Extract the [X, Y] coordinate from the center of the cell holding the provided text.  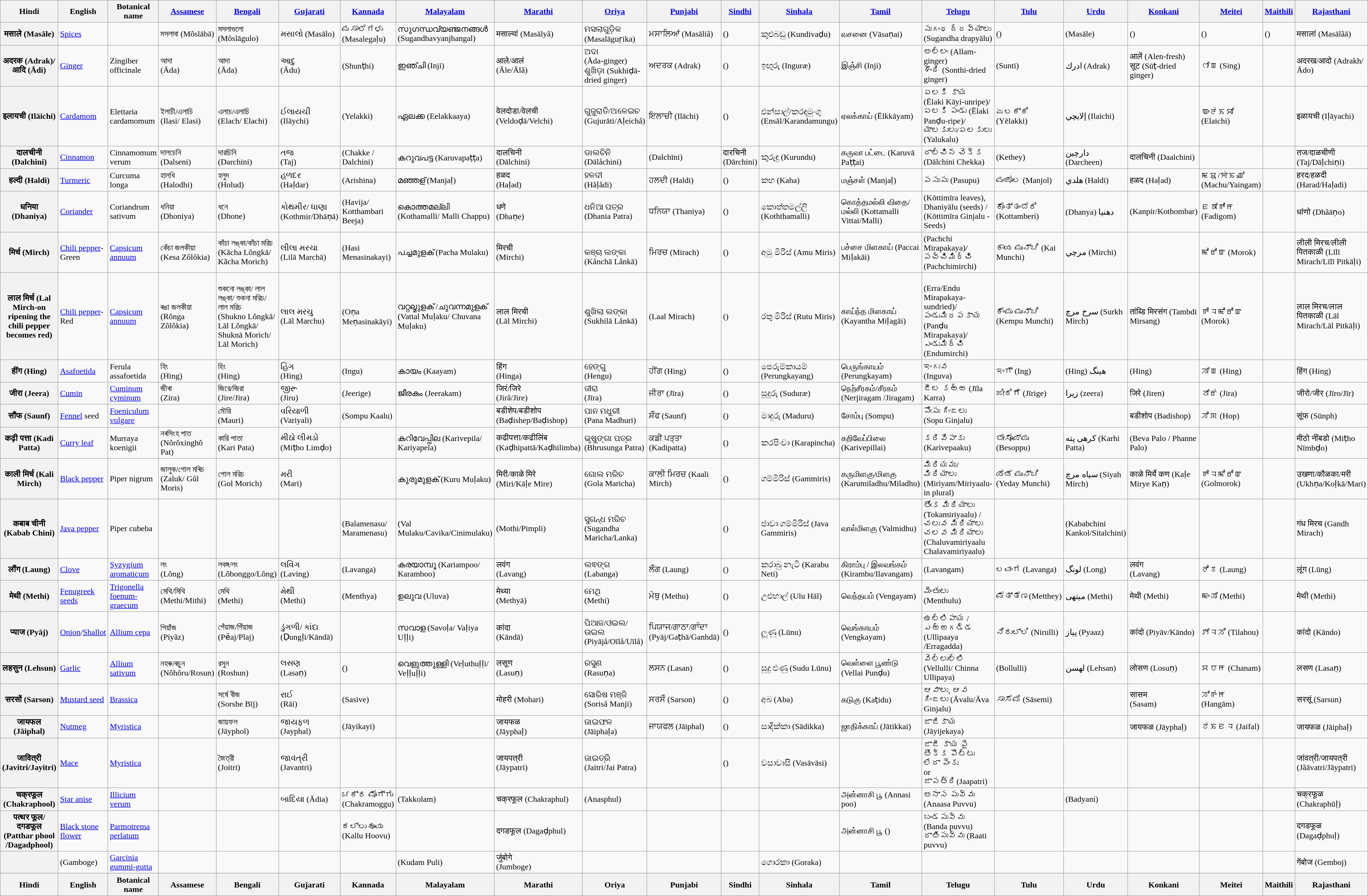
(Badyani) [1096, 799]
મરી(Mari) [309, 479]
இஞ்சி (Inji) [881, 66]
வெள்ளை பூண்டு (Vellai Punḍu) [881, 668]
গোল মরিচ(Gol Morich) [247, 479]
ఉల్లిపాయ /ఎఱ్ఱగడ్డ (Ullipaaya /Erragadda) [958, 632]
(Mothi/Pimpli) [538, 528]
ಜೀರಿಗೆ (Jīrige) [1029, 393]
मिर्च (Mirch) [29, 253]
Ferula assafoetida [133, 371]
(Sasive) [368, 699]
ஜாதிக்காய் (Jātikkai) [881, 727]
दालचिनी(Dālchini) [538, 158]
जिरे (Jiren) [1164, 393]
मोहरी (Mohari) [538, 699]
सरसूं (Sarsun) [1331, 699]
ಏಲಕ್ಕಿ (Yēlakki) [1029, 116]
मसाले (Masāle) [29, 34]
Trigonella foenum-graecum [133, 596]
ಕೊತ್ತಂಬೆರಿ (Kottamberi) [1029, 212]
लसण (Lasaṇ) [1331, 668]
Asafoetida [83, 371]
ଡାଲଚିନି(Dālåchini) [614, 158]
Black pepper [83, 479]
हिंग (Hing) [1331, 371]
ડુંગળી/ કાંદા(Ḍungḷi/Kāndā) [309, 632]
मसालां (Masālãā) [1331, 34]
कबाब चीनी (Kabab Chini) [29, 528]
এলাচ/এলাচি(Elach/ Elachi) [247, 116]
Curcuma longa [133, 180]
হলুদ(Holud) [247, 180]
கொத்தமல்லி விதை/ மல்லி (Kottamalli Vittai/Malli) [881, 212]
जीरा (Jeera) [29, 393]
Cuminum cyminum [133, 393]
കറുവപട്ട (Karuvapaṭṭa) [445, 158]
(Val Mulaku/Cavika/Cinimulaku) [445, 528]
ಮೆತ್ತೆಣ(Metthey) [1029, 596]
ಕೆಂಪು ಮುನ್ಚಿ (Kempu Munchi) [1029, 316]
ਇਲਾਚੀ (Ilāchi) [684, 116]
धांणो (Dhãāṇo) [1331, 212]
चक्रफूळ (Chakraphūḷ) [1331, 799]
ഇഞ്ചി (Inji) [445, 66]
ইলাচী/এলাচি(Ilasi/ Elasi) [187, 116]
دارچين (Darcheen) [1096, 158]
নহৰু/ৰচুন(Nôhôru/Rosun) [187, 668]
సుగంధ ద్రవ్యాలు (Sugandha drapyālu) [958, 34]
වසාවාසි (Vasāvāsi) [799, 763]
ଅଦା(Åda-ginger)ଶୁଖିଡ଼ା (Sukhiḍā-dried ginger) [614, 66]
सूंफ (Sūnph) [1331, 416]
لهسن (Lehsan) [1096, 668]
Spices [83, 34]
பச்சை மிளகாய் (Paccai Miḷakāi) [881, 253]
കായം (Kaayam) [445, 371]
ꯃꯣꯔꯣꯛ (Morok) [1231, 253]
हींग (Hing) [29, 371]
(Hing) هينگ [1096, 371]
जायफल (Jāiphal) [29, 727]
वेलदोडा/वेलची(Veldoḍā/Velchi) [538, 116]
(Shunṭhi) [368, 66]
Piper nigrum [133, 479]
ଲଵଙ୍ଗ (Labanga) [614, 569]
கடுகு (Kaṭidu) [881, 699]
കറിവേപ്പില (Karivepila/ Kariyapela) [445, 443]
ਪਿਯਾਜ/ਗਾਠਾ/ਗਾੰਦਾ (Pyāj/Gaṭhā/Ganhdā) [684, 632]
इलायची (Ilāichi) [29, 116]
Cinnamomum verum [133, 158]
එන්සාල්/කරඳමුංගු (Ensāl/Karandamungu) [799, 116]
लसूण(Lasuṇ) [538, 668]
മഞ്ഞള് (Manjaḷ) [445, 180]
(Dhanya) دهنيا [1096, 212]
କଞ୍ଚା ଲଙ୍କା(Kånchā Lånkā) [614, 253]
வால்மிளகு (Valmidhu) [881, 528]
ଗୋଲ ମରିଚ(Gola Maricha) [614, 479]
ꯍꯣꯞ (Hop) [1231, 416]
ଜାଇତ୍ରି(Jaitri/Jai Patra) [614, 763]
दालचिनी (Daalchini) [1164, 158]
ஏலக்காய் (Ēlkkāyam) [881, 116]
هلدي (Haldi) [1096, 180]
મીઠો લીમડો(Miṭho Limḍo) [309, 443]
ಇಂಗ್ (Ing) [1029, 371]
ꯖꯥꯏꯐꯜ (Jaifal) [1231, 727]
(Havija/ Kotthambari Beeja) [368, 212]
ଶୁଖିଲା ଲଙ୍କା(Sukhilā Lånkā) [614, 316]
लाल मिरची(Lāl Mirchi) [538, 316]
ઈલાયચી(Ilāychi) [309, 116]
दालचीनी (Dalchini) [29, 158]
പച്ചമുളക് (Pacha Mulaku) [445, 253]
කොත්තමල්ලි (Koththamalli) [799, 212]
Java pepper [83, 528]
ଜୀରା(Jīra) [614, 393]
મેથી(Methi) [309, 596]
ସୋରିଷ ମଞ୍ଜି(Soriså Manji) [614, 699]
مرچي (Mirchi) [1096, 253]
জীৰা(Zira) [187, 393]
जिरं/जिरे(Jirã/Jire) [538, 393]
கறிவேப்பிலை (Karivepillai) [881, 443]
ଗୁଜୁରାତି/ଅଳେଇଚ(Gujurāti/Aḷeichå) [614, 116]
ꯖꯤꯔꯥ (Jira) [1231, 393]
हिंग(Hinga) [538, 371]
अदरक (Adrak)/आदि (Ādi) [29, 66]
हळद (Haḷad) [1164, 180]
জৈত্রী(Joitri) [247, 763]
(Hasi Menasinakayi) [368, 253]
কেঁচা জলকীয়া(Kesa Zôlôkia) [187, 253]
ꯁꯤꯡ (Sing) [1231, 66]
লং(Lông) [187, 569]
जायफळ (Jāiphaḷ) [1331, 727]
(Bollulli) [1029, 668]
(Hing) [1164, 371]
(Anasphul) [614, 799]
(Kethey) [1029, 158]
পিয়াঁজ(Piyãz) [187, 632]
దాల్చిన చెక్క (Dālchini Chekka) [958, 158]
कढ़ी पत्ता (Kadi Patta) [29, 443]
Mustard seed [83, 699]
ಬೇಸೊಪ್ಪು (Besoppu) [1029, 443]
பெருங்காயம் (Perungkayam) [881, 371]
(Laal Mirach) [684, 316]
Chili pepper-Green [83, 253]
సోఁపు గింజలు(Sopu Ginjalu) [958, 416]
സവാള (Savoḷa/ Vaḷiya Uḷḷi) [445, 632]
ಕಾಯ ಮುನ್ಚಿ (Kai Munchi) [1029, 253]
ꯍꯤꯡ (Hing) [1231, 371]
జాజీ కాయ పై తొక్క పొట్టు లేదా పెంకుor జాపత్రి(Jaapatri) [958, 763]
ମେଥି(Methi) [614, 596]
මාදුරු (Maduru) [799, 416]
කරාබු නැටි (Karabu Neti) [799, 569]
(Menthya) [368, 596]
വറ്റല്മുളക് /ചുവന്നമുളക് (Vattal Muḷaku/ Chuvana Muḷaku) [445, 316]
සූදුරු (Suduræ) [799, 393]
ਕਾਲੀ ਮਿਰਚ (Kaali Mirch) [684, 479]
सासम(Sasam) [1164, 699]
ගම්මිරිස් (Gammiris) [799, 479]
అల్లం (Allam-ginger)శొంఠి (Sonthi-dried ginger) [958, 66]
Allium cepa [133, 632]
سرخ مرچ (Surkh Mirch) [1096, 316]
आले/आलं(Āle/Ālã) [538, 66]
લસણ(Lasaṇ) [309, 668]
Coriander [83, 212]
હિંગ(Hing) [309, 371]
વરિયાળી (Variyali) [309, 416]
Parmotrema perlatum [133, 831]
लोसण (Losuṇ) [1164, 668]
मीठो नींबडो (Miṭho Nīmbḍo) [1331, 443]
जीरो/जीर (Jīro/Jīr) [1331, 393]
(Pachchi Mirapakaya)/ పచ్చిమిర్చి (Pachchimirchi) [958, 253]
লবঙ্গ/লং(Lôbonggo/Lông) [247, 569]
Chili pepper-Red [83, 316]
जायफळ (Jāyphaḷ) [1164, 727]
Coriandrum sativum [133, 212]
إلايچي (Ilaichi) [1096, 116]
(Arishina) [368, 180]
(Erra/Endu Mirapakaya-sundried)/పండుమిరపకాయ(Panḍu Mirapakaya)/ ఎండుమిర్చి (Endumirchi) [958, 316]
කහ (Kaha) [799, 180]
রসুন(Roshun) [247, 668]
Cinnamon [83, 158]
(Ingu) [368, 371]
পেঁয়াজ/পিঁয়াজ(Pẽaj/Pĩaj) [247, 632]
మిరియము/ మిరియాలు (Miriyam/Miriyaalu-in plural) [958, 479]
Turmeric [83, 180]
Zingiber officinale [133, 66]
காய்ந்த மிளகாய் (Kayantha Miḷagāi) [881, 316]
तज/दाळचीणी (Taj/Dāḷchiṇi) [1331, 158]
அன்னாசி பூ () [881, 831]
Fennel seed [83, 416]
كرهى پته (Karhi Patta) [1096, 443]
சோம்பு (Sompu) [881, 416]
ধনিয়া(Dhoniya) [187, 212]
(Gamboge) [83, 862]
ਮਿਰਚ (Mirach) [684, 253]
കരയാമ്പൂ (Kariampoo/ Karamboo) [445, 569]
കൊത്തമല്ലി (Kothamalli/ Malli Chappu) [445, 212]
జీల కఱ్ఱ (Jīla Karra) [958, 393]
ਮੇਥੁ (Methu) [684, 596]
மஞ்சள் (Manjaḷ) [881, 180]
दारचिनी (Dārchini) [740, 158]
কাঁচা লঙ্কা/কাঁচা মরিচ(Kãcha Lôngkā/ Kãcha Morich) [247, 253]
Foeniculum vulgare [133, 416]
ਜਾਯਫਲ (Jāiphal) [684, 727]
ഉലുവ (Uluva) [445, 596]
રાઈ (Rāi) [309, 699]
Syzygium aromaticum [133, 569]
मिरची(Mirchi) [538, 253]
කුළුබඩු (Kundivaḍu) [799, 34]
लाल मिर्च (Lal Mirch-on ripening the chili pepper becomes red) [29, 316]
Onion/Shallot [83, 632]
ହଳଦୀ(Håḷådi) [614, 180]
ഏലക്ക (Eelakkaaya) [445, 116]
ඉඟුරු (Inguræ) [799, 66]
සුදු ළුණු (Sudu Lūnu) [799, 668]
(Kababchini Kankol/Sitalchini) [1096, 528]
आलें (Alen-fresh)सूट (Sūṭ-dried ginger) [1164, 66]
తోఁక మిరియాలు(Tokamiriyaalu) / చలువ మిరియాలు చలవ మిరియాలు (Chaluvamiriyaalu Chalavamiriyaalu) [958, 528]
जायपत्री(Jāypatri) [538, 763]
काळे मिर्ये कण (Kaḷe Mirye Kaṇ) [1164, 479]
कांदो (Kāndo) [1331, 632]
ਕਡੀ ਪਤ੍ਤਾ (Kadipatta) [684, 443]
(Lavanga) [368, 569]
బండపువ్వు(Banda puvvu) రాతిపువ్వు (Raati puvvu) [958, 831]
(Sunti) [1029, 66]
जावित्री (Javitri/Jayitri) [29, 763]
நெற்சீரகம்/சீரகம் (Nerjiragam /Jiragam) [881, 393]
Black stone flower [83, 831]
मसाल्यां (Masālyã) [538, 34]
கருமிளகு/மிளகு (Karumiladhu/Miladhu) [881, 479]
धणे(Dhaṇe) [538, 212]
ꯆꯅꯝ (Chanam) [1231, 668]
കുരുമുളക് (Kuru Muḷaku) [445, 479]
ನಿರುಲ್ಲಿ (Nirulli) [1029, 632]
(Chakke / Dalchini) [368, 158]
બાદિયા (Ādia) [309, 799]
ରସୁଣ(Rasuṇa) [614, 668]
જાયફળ(Jayphal) [309, 727]
हळद(Haḷad) [538, 180]
ਮਸਾਲਿਆਂ (Masāliã) [684, 34]
ಮಸಾಲೆಗಳು (Masalegaḷu) [368, 34]
(Masāle) [1096, 34]
ಯೆಡೆ ಮುನ್ಚಿ (Yeday Munchi) [1029, 479]
गेंबोज (Gemboj) [1331, 862]
لونگ (Long) [1096, 569]
कांदो (Piyāv/Kāndo) [1164, 632]
Mace [83, 763]
پياز (Pyaaz) [1096, 632]
মসলাগুলো (Môslāgulo) [247, 34]
जायफळ(Jāyphaḷ) [538, 727]
Nutmeg [83, 727]
வெங்காயம் (Vengkayam) [881, 632]
ಚಕ್ರ ಮೊಗ್ಗು (Chakramoggu) [368, 799]
শুকনো লঙ্কা/ লাল লঙ্কা/ শুকনা মরিচ/ লাল মরিচ (Shukno Lôngkā/ Lāl Lôngkā/ Shuknā Morich/ Lāl Morich) [247, 316]
ಸಾಸೆಮಿ (Sāsemi) [1029, 699]
ꯇꯤꯜꯍꯧ (Tilahou) [1231, 632]
ಲವಂಗ (Lavanga) [1029, 569]
মেথি(Methi) [247, 596]
चक्रफूल (Chakraphool) [29, 799]
ਸੋੰਫ (Saunf) [684, 416]
तांब्डि मिरसंग (Tambdi Mirsang) [1164, 316]
அன்னாசி பூ (Annasi poo) [881, 799]
अदरख/आदो (Adrakh/Ādo) [1331, 66]
රතු මිරිස් (Rutu Miris) [799, 316]
उखणा/कौळका/मरी (Ukhṇa/Koḷkā/Mari) [1331, 479]
चक्रफूल (Chakraphul) [538, 799]
ਲਸਨ (Lasan) [684, 668]
ජාවා ගම්මිරිස් (Java Gammiris) [799, 528]
జాజికాయ (Jāyijekaya) [958, 727]
వెల్లుల్లి (Vellulli/ Chinna Ullipaya) [958, 668]
कढीपत्ता/कढीलिंब(Kaḍhipattā/Kaḍhilimba) [538, 443]
(Lavangam) [958, 569]
মেথি/মিথি(Methi/Mithi) [187, 596]
கருவா பட்டை (Karuvā Paṭṭai) [881, 158]
කරපිංචා (Karapincha) [799, 443]
Garlic [83, 668]
धनिया (Dhaniya) [29, 212]
வசனை (Vāsaṇai) [881, 34]
(Oṇa Meṇasinakāyi) [368, 316]
අබ (Aba) [799, 699]
(Dalchīni) [684, 158]
લાલ મરચુ(Lāl Marchu) [309, 316]
हल्दी (Haldi) [29, 180]
අමු මිරිස් (Amu Miris) [799, 253]
মৌরি(Mauri) [247, 416]
ఆవాలు, ఆవ గింజలు (Āvalu/Āva Ginjalu) [958, 699]
ਸਰਸੋੰ (Sarson) [684, 699]
Brassica [133, 699]
ପିଆଜ/ଓଇଲ/ଉଇଲ (Piyājå/Oīlå/Uīlå) [614, 632]
ఏలకి కాయ(Ēlaki Kāyi-unripe)/ ఏలకి పండు (Ēlaki Panḍu-ripe)/ యాలకులు/ఏలకులు (Yalukalu) [958, 116]
ଜାଇଫଳ(Jāiphaḷa) [614, 727]
गंध मिरच (Gandh Mirach) [1331, 528]
ଧନିଆ ପତ୍ର(Dhania Patra) [614, 212]
మెంతులు(Menthulu) [958, 596]
සාදික්කා (Sādikka) [799, 727]
വെളുത്തുള്ളി (Veḷuthuḷḷi/ Veḷḷuḷḷi) [445, 668]
Ginger [83, 66]
लीली मिरच/लीली पितकाळी (Līlī Mirach/Līlī Pitkāḷi) [1331, 253]
जुंबोगे(Jumboge) [538, 862]
ꯒꯣꯜꯃꯣꯔꯣꯛ (Golmorok) [1231, 479]
Elettaria cardamomum [133, 116]
Curry leaf [83, 443]
मिरी/काळे मिरे(Miri/Kāḷe Mire) [538, 479]
मेथ्या(Methyā) [538, 596]
લવિંગ(Laving) [309, 569]
கிராம்பு / இலவங்கம் (Kirambu/Ilavangam) [881, 569]
ಮಂಜೊಲ (Manjol) [1029, 180]
ଭୃଷୁଙ୍ଗା ପତ୍ର(Bhrusunga Patra) [614, 443]
कांदा(Kāndā) [538, 632]
ಕಲ್ಲುಹೂವು (Kallu Hoovu) [368, 831]
ହେଙ୍ଗୁ(Hengu) [614, 371]
सौंफ (Saunf) [29, 416]
लूंग (Lūng) [1331, 569]
කුරුඳු (Kurundu) [799, 158]
प्याज (Pyāj) [29, 632]
ꯐꯗꯤꯒꯣꯝ (Fadigom) [1231, 212]
ജീരകം (Jeerakam) [445, 393]
पत्थर फूल/दगडफूल (Patthar phool /Dagadphool) [29, 831]
দালচেনি(Dalseni) [187, 158]
दगडफूळ (Dagaḍphuḷ) [1331, 831]
పసుపు (Pasupu) [958, 180]
Murraya koenigii [133, 443]
মসলাবা (Môslābā) [187, 34]
কারি পাতা(Kari Pata) [247, 443]
(Kudam Puli) [445, 862]
જાવંત્રી (Javantri) [309, 763]
ਲੋੰਗ (Laung) [684, 569]
लौंग (Laung) [29, 569]
ধনে(Dhone) [247, 212]
ලූණු (Lūnu) [799, 632]
පෙරුම්කායම් (Perungkayang) [799, 371]
ꯍꯪꯒꯥꯝ (Hangām) [1231, 699]
സുഗന്ധവ്യഞ്ജനങ്ങൾ (Sugandhavyanjhangal) [445, 34]
ꯂꯣꯕ (Laung) [1231, 569]
(Kōttimīra leaves), Dhaniyālu (seeds) / (Kōttimīra Ginjalu - Seeds) [958, 212]
તજ(Taj) [309, 158]
নৰসিংহ পাত(Nôrôxinghô Pat) [187, 443]
Piper cubeba [133, 528]
زيرا (zeera) [1096, 393]
(Beva Palo / Phanne Palo) [1164, 443]
ꯃꯦꯊꯤ (Methi) [1231, 596]
ਜੀਰਾ (Jīra) [684, 393]
(Balamenasu/ Maramenasu) [368, 528]
Cumin [83, 393]
కరివేపాకు (Karivepaaku) [958, 443]
Allium sativum [133, 668]
උළුහාල් (Ulu Hāl) [799, 596]
(Jeerige) [368, 393]
(Sompu Kaalu) [368, 416]
જીરૂ(Jiru) [309, 393]
(Jāyikayi) [368, 727]
Illicium verum [133, 799]
हरद/हळदी (Harad/Haḷadi) [1331, 180]
ਹਲਦੀ (Haldi) [684, 180]
ගොරකා (Goraka) [799, 862]
दगडफूल (Dagaḍphul) [538, 831]
দারচিনি(Darchini) [247, 158]
ميتهى (Methi) [1096, 596]
ਅਦਰਕ (Adrak) [684, 66]
(Takkolam) [445, 799]
लाल मिरच/लाल पितकाळी (Lāl Mirach/Lāl Pitkāḷi) [1331, 316]
ꯑꯦꯂꯥꯏꯆꯤ (Elaichi) [1231, 116]
લીલા મરચા(Lilā Marchā) [309, 253]
सरसों (Sarson) [29, 699]
ৰঙা জলকীয়া(Rônga Zôlôkia) [187, 316]
ପାନ ମଧୁରୀ(Pana Madhuri) [614, 416]
મસાલો (Masālo) [309, 34]
इळायची (Iḷāyachi) [1331, 116]
આદુ(Ādu) [309, 66]
Cardamom [83, 116]
હળદર(Haḷdar) [309, 180]
সর্ষে বীজ(Sorshe Bīj) [247, 699]
ସୁଗନ୍ଧ ମରିଚ(Sugandha Maricha/Lanka) [614, 528]
ਹੀਂਗ (Hing) [684, 371]
জায়ফল(Jāyphol) [247, 727]
জিরে/জিরা(Jire/Jira) [247, 393]
ମସଲାଗୁଡ଼ିକ (Masalāguṛika) [614, 34]
Clove [83, 569]
કોથમીર/ ધાણા(Kothmir/Dhāṇā) [309, 212]
سياه مرچ (Siyah Mirch) [1096, 479]
Garcinia gummi-gutta [133, 862]
जांवत्री/जायपत्री (Jãāvatri/Jāypatri) [1331, 763]
काली मिर्च (Kali Mirch) [29, 479]
बडीशोप (Badishop) [1164, 416]
ఇంగువ(Inguva) [958, 371]
ਧਨਿਯਾ (Thaniya) [684, 212]
అనాస పువ్వు (Anaasa Puvvu) [958, 799]
ꯒꯣꯜꯃꯣꯔꯣꯛ (Morok) [1231, 316]
வெந்தயம் (Vengayam) [881, 596]
Fenugreek seeds [83, 596]
बडीशेप/बडीशोप(Baḍishep/Baḍishop) [538, 416]
জালুক/গোল মৰিচ(Zaluk/ Gůl Moris) [187, 479]
Star anise [83, 799]
হালধি(Halodhi) [187, 180]
(Kanpir/Kothombar) [1164, 212]
(Yelakki) [368, 116]
ادرك (Adrak) [1096, 66]
लहसुन (Lehsun) [29, 668]
ꯃꯆꯨ/ꯌꯥꯏꯉꯪ (Machu/Yaingam) [1231, 180]
